Return the [x, y] coordinate for the center point of the cell that contains the specified text.  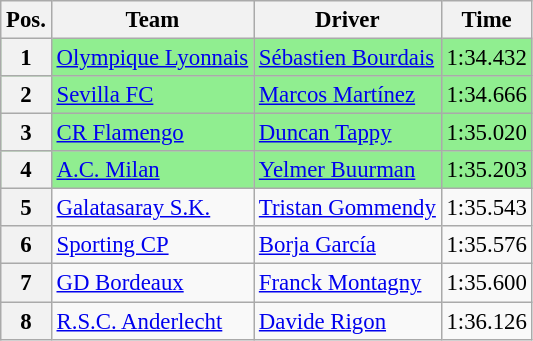
1:35.543 [486, 208]
1:34.432 [486, 58]
1:35.600 [486, 283]
2 [26, 95]
Yelmer Buurman [348, 170]
1:35.576 [486, 245]
5 [26, 208]
GD Bordeaux [152, 283]
R.S.C. Anderlecht [152, 321]
CR Flamengo [152, 133]
1:34.666 [486, 95]
Davide Rigon [348, 321]
A.C. Milan [152, 170]
Pos. [26, 20]
Sébastien Bourdais [348, 58]
Driver [348, 20]
Sevilla FC [152, 95]
8 [26, 321]
Time [486, 20]
7 [26, 283]
6 [26, 245]
Sporting CP [152, 245]
Marcos Martínez [348, 95]
1:35.020 [486, 133]
Borja García [348, 245]
4 [26, 170]
3 [26, 133]
Franck Montagny [348, 283]
1 [26, 58]
Olympique Lyonnais [152, 58]
Tristan Gommendy [348, 208]
Galatasaray S.K. [152, 208]
1:35.203 [486, 170]
1:36.126 [486, 321]
Team [152, 20]
Duncan Tappy [348, 133]
